Extract the [X, Y] coordinate from the center of the cell holding the provided text.  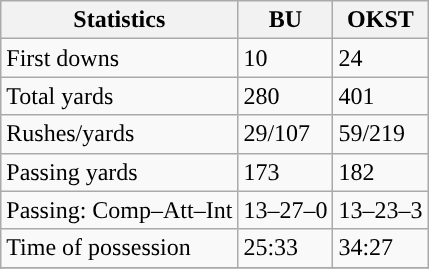
First downs [120, 58]
401 [380, 96]
13–27–0 [286, 210]
BU [286, 20]
182 [380, 172]
29/107 [286, 134]
Time of possession [120, 248]
34:27 [380, 248]
Statistics [120, 20]
59/219 [380, 134]
13–23–3 [380, 210]
Passing: Comp–Att–Int [120, 210]
280 [286, 96]
10 [286, 58]
Total yards [120, 96]
OKST [380, 20]
173 [286, 172]
25:33 [286, 248]
Rushes/yards [120, 134]
Passing yards [120, 172]
24 [380, 58]
